Identify which cell holds the provided text, then report its (X, Y) central coordinate. 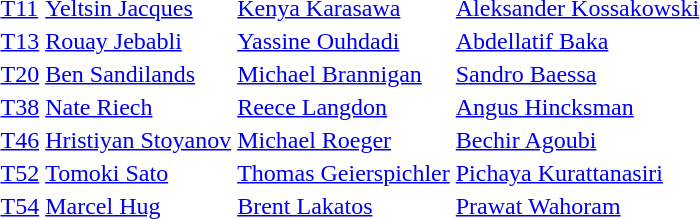
Hristiyan Stoyanov (138, 140)
Reece Langdon (344, 107)
Yassine Ouhdadi (344, 41)
Thomas Geierspichler (344, 173)
Pichaya Kurattanasiri (577, 173)
Michael Brannigan (344, 74)
Sandro Baessa (577, 74)
Rouay Jebabli (138, 41)
Abdellatif Baka (577, 41)
Tomoki Sato (138, 173)
Nate Riech (138, 107)
Angus Hincksman (577, 107)
Ben Sandilands (138, 74)
Michael Roeger (344, 140)
Bechir Agoubi (577, 140)
